From the cell containing the given text, extract its center point as [X, Y] coordinate. 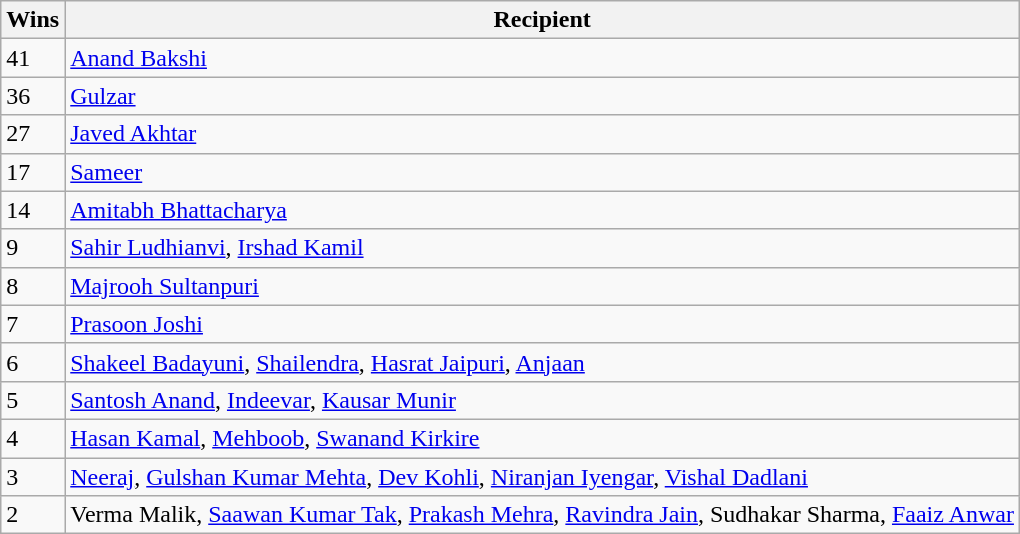
Gulzar [542, 96]
Anand Bakshi [542, 58]
6 [33, 362]
Javed Akhtar [542, 134]
7 [33, 324]
Sahir Ludhianvi, Irshad Kamil [542, 248]
4 [33, 438]
Amitabh Bhattacharya [542, 210]
Santosh Anand, Indeevar, Kausar Munir [542, 400]
Wins [33, 20]
Majrooh Sultanpuri [542, 286]
3 [33, 477]
Sameer [542, 172]
36 [33, 96]
14 [33, 210]
8 [33, 286]
27 [33, 134]
5 [33, 400]
Recipient [542, 20]
2 [33, 515]
9 [33, 248]
17 [33, 172]
Neeraj, Gulshan Kumar Mehta, Dev Kohli, Niranjan Iyengar, Vishal Dadlani [542, 477]
Hasan Kamal, Mehboob, Swanand Kirkire [542, 438]
Prasoon Joshi [542, 324]
Verma Malik, Saawan Kumar Tak, Prakash Mehra, Ravindra Jain, Sudhakar Sharma, Faaiz Anwar [542, 515]
41 [33, 58]
Shakeel Badayuni, Shailendra, Hasrat Jaipuri, Anjaan [542, 362]
